Detect which cell encompasses the target text, then output its [X, Y] center coordinate. 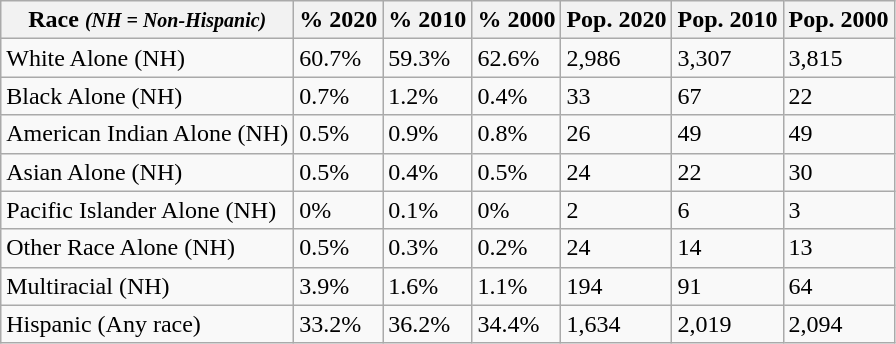
60.7% [338, 58]
Other Race Alone (NH) [148, 248]
67 [728, 96]
59.3% [428, 58]
% 2000 [516, 20]
34.4% [516, 324]
26 [616, 134]
Pop. 2000 [838, 20]
2 [616, 210]
33.2% [338, 324]
3,307 [728, 58]
3.9% [338, 286]
91 [728, 286]
% 2010 [428, 20]
Pop. 2020 [616, 20]
0.8% [516, 134]
2,986 [616, 58]
Hispanic (Any race) [148, 324]
0.9% [428, 134]
14 [728, 248]
Race (NH = Non-Hispanic) [148, 20]
3 [838, 210]
% 2020 [338, 20]
1,634 [616, 324]
36.2% [428, 324]
American Indian Alone (NH) [148, 134]
Black Alone (NH) [148, 96]
13 [838, 248]
1.6% [428, 286]
62.6% [516, 58]
194 [616, 286]
Pop. 2010 [728, 20]
1.1% [516, 286]
6 [728, 210]
33 [616, 96]
30 [838, 172]
0.2% [516, 248]
1.2% [428, 96]
0.1% [428, 210]
Asian Alone (NH) [148, 172]
3,815 [838, 58]
Pacific Islander Alone (NH) [148, 210]
0.7% [338, 96]
2,094 [838, 324]
0.3% [428, 248]
White Alone (NH) [148, 58]
2,019 [728, 324]
64 [838, 286]
Multiracial (NH) [148, 286]
